Return (X, Y) of the center of cell containing provided text 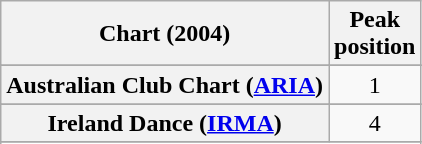
Peakposition (374, 34)
1 (374, 85)
Chart (2004) (165, 34)
4 (374, 123)
Ireland Dance (IRMA) (165, 123)
Australian Club Chart (ARIA) (165, 85)
